Output the (X, Y) coordinate of the center of the cell containing the given text.  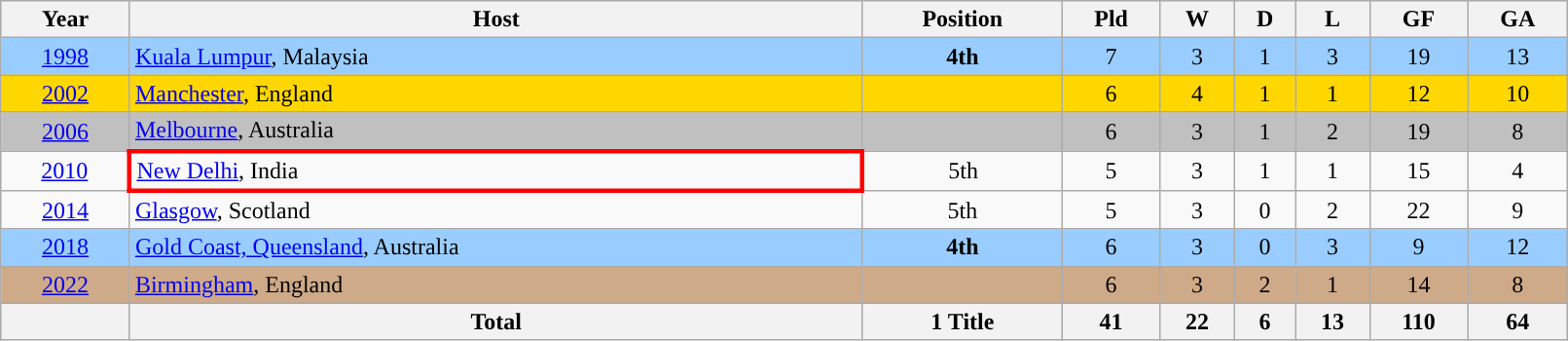
2022 (66, 284)
1 Title (962, 322)
Host (496, 19)
Pld (1111, 19)
D (1264, 19)
Kuala Lumpur, Malaysia (496, 57)
GF (1418, 19)
110 (1418, 322)
10 (1518, 94)
15 (1418, 170)
2002 (66, 94)
Position (962, 19)
2010 (66, 170)
W (1197, 19)
2018 (66, 247)
Birmingham, England (496, 284)
Manchester, England (496, 94)
7 (1111, 57)
GA (1518, 19)
Gold Coast, Queensland, Australia (496, 247)
Glasgow, Scotland (496, 210)
2006 (66, 132)
Year (66, 19)
New Delhi, India (496, 170)
Melbourne, Australia (496, 132)
2014 (66, 210)
64 (1518, 322)
L (1333, 19)
1998 (66, 57)
14 (1418, 284)
Total (496, 322)
41 (1111, 322)
